Extract the [X, Y] coordinate from the center of the cell holding the provided text.  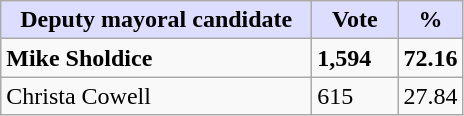
Mike Sholdice [156, 58]
Christa Cowell [156, 96]
72.16 [430, 58]
% [430, 20]
Vote [355, 20]
27.84 [430, 96]
1,594 [355, 58]
Deputy mayoral candidate [156, 20]
615 [355, 96]
